Search for the cell housing the specified text and yield its [X, Y] center coordinate. 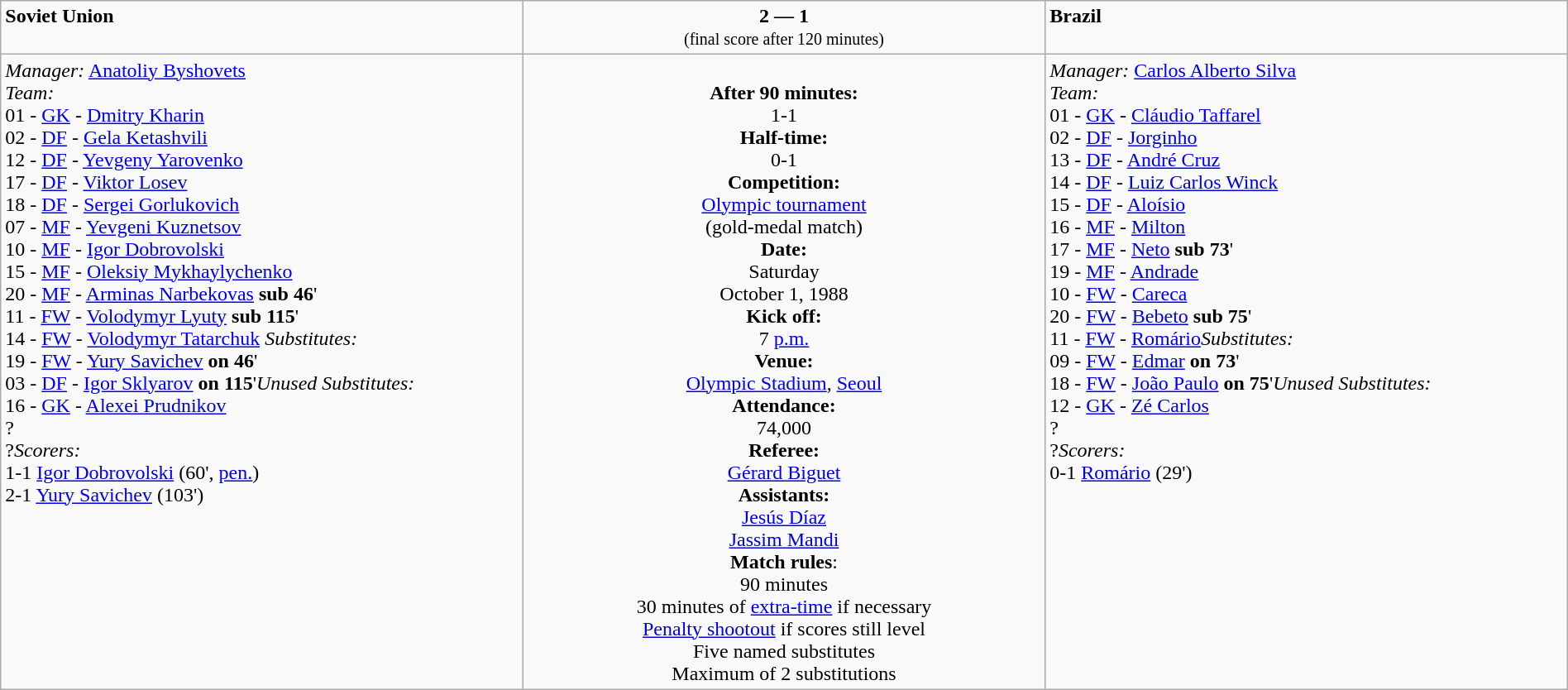
Soviet Union [262, 28]
Brazil [1307, 28]
2 — 1(final score after 120 minutes) [784, 28]
